Provide the (X, Y) coordinate of the cell's center where the given text is located.  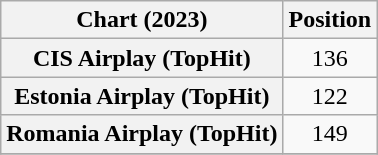
Chart (2023) (142, 20)
122 (330, 96)
Position (330, 20)
149 (330, 134)
Estonia Airplay (TopHit) (142, 96)
Romania Airplay (TopHit) (142, 134)
136 (330, 58)
CIS Airplay (TopHit) (142, 58)
